Extract the (x, y) coordinate from the center of the cell holding the provided text.  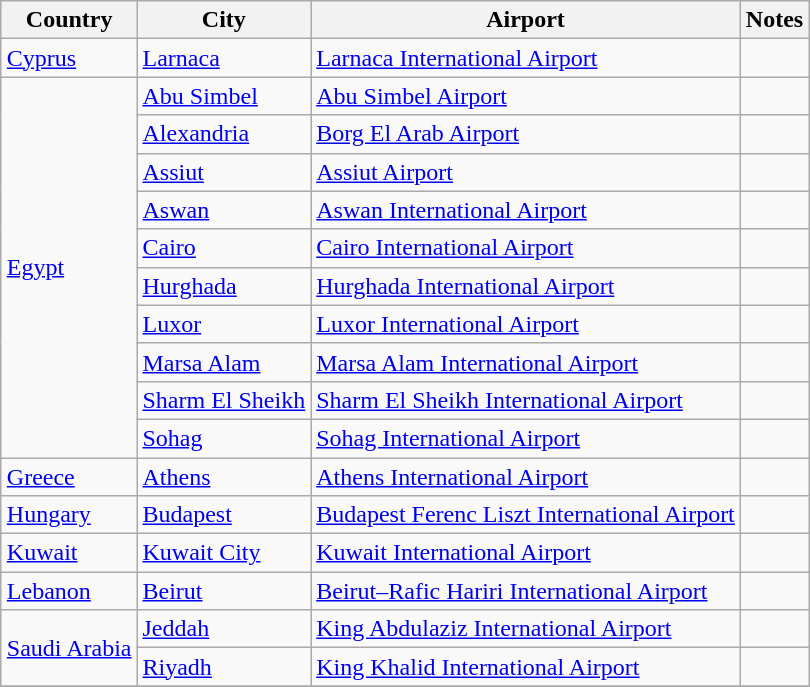
Jeddah (224, 629)
Budapest (224, 515)
Luxor International Airport (526, 324)
Beirut (224, 591)
Larnaca (224, 58)
Assiut (224, 172)
Cairo (224, 248)
Aswan (224, 210)
Hurghada International Airport (526, 286)
Cairo International Airport (526, 248)
Athens International Airport (526, 477)
Lebanon (69, 591)
Athens (224, 477)
Beirut–Rafic Hariri International Airport (526, 591)
King Khalid International Airport (526, 667)
Sharm El Sheikh (224, 400)
Abu Simbel Airport (526, 96)
Alexandria (224, 134)
Hurghada (224, 286)
Abu Simbel (224, 96)
City (224, 20)
Hungary (69, 515)
Riyadh (224, 667)
Borg El Arab Airport (526, 134)
Sohag (224, 438)
Saudi Arabia (69, 648)
Luxor (224, 324)
Larnaca International Airport (526, 58)
Sohag International Airport (526, 438)
Country (69, 20)
Kuwait (69, 553)
Kuwait City (224, 553)
Assiut Airport (526, 172)
Notes (774, 20)
Marsa Alam International Airport (526, 362)
Budapest Ferenc Liszt International Airport (526, 515)
Greece (69, 477)
Sharm El Sheikh International Airport (526, 400)
Aswan International Airport (526, 210)
Cyprus (69, 58)
Egypt (69, 268)
Airport (526, 20)
King Abdulaziz International Airport (526, 629)
Marsa Alam (224, 362)
Kuwait International Airport (526, 553)
